Return the [x, y] coordinate for the center point of the cell that contains the specified text.  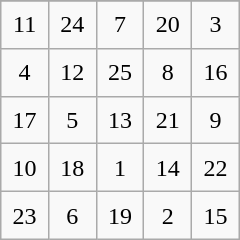
12 [72, 72]
23 [25, 216]
6 [72, 216]
7 [120, 25]
3 [216, 25]
17 [25, 120]
2 [168, 216]
18 [72, 168]
5 [72, 120]
14 [168, 168]
20 [168, 25]
10 [25, 168]
22 [216, 168]
13 [120, 120]
9 [216, 120]
16 [216, 72]
15 [216, 216]
1 [120, 168]
25 [120, 72]
21 [168, 120]
11 [25, 25]
24 [72, 25]
19 [120, 216]
4 [25, 72]
8 [168, 72]
